Provide the (X, Y) coordinate of the cell's center where the given text is located.  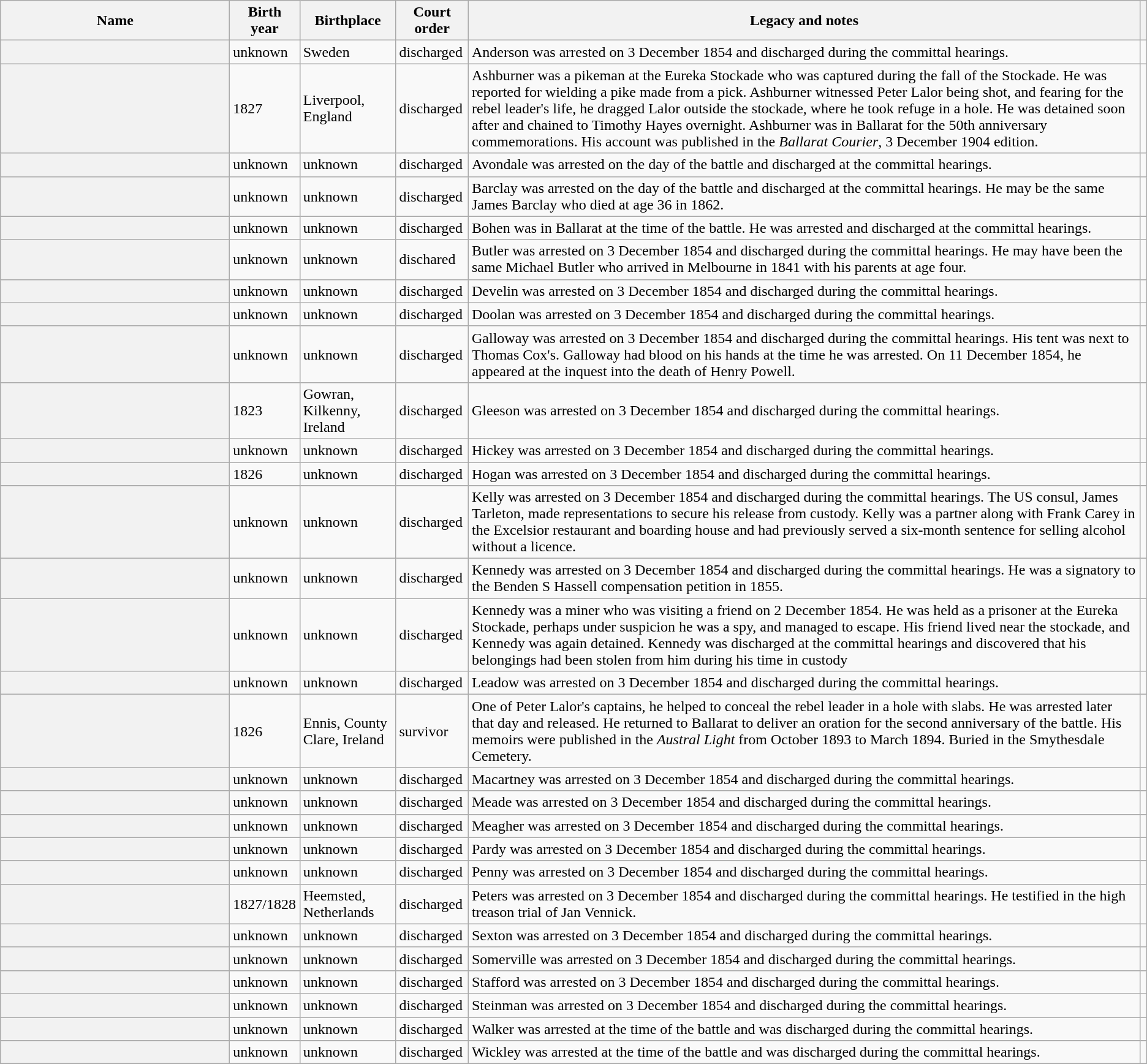
Barclay was arrested on the day of the battle and discharged at the committal hearings. He may be the same James Barclay who died at age 36 in 1862. (804, 196)
Bohen was in Ballarat at the time of the battle. He was arrested and discharged at the committal hearings. (804, 228)
Penny was arrested on 3 December 1854 and discharged during the committal hearings. (804, 872)
Steinman was arrested on 3 December 1854 and discharged during the committal hearings. (804, 1005)
Sweden (348, 52)
Stafford was arrested on 3 December 1854 and discharged during the committal hearings. (804, 982)
Birthplace (348, 21)
Walker was arrested at the time of the battle and was discharged during the committal hearings. (804, 1028)
Anderson was arrested on 3 December 1854 and discharged during the committal hearings. (804, 52)
1827 (265, 108)
Hogan was arrested on 3 December 1854 and discharged during the committal hearings. (804, 474)
Heemsted, Netherlands (348, 904)
Pardy was arrested on 3 December 1854 and discharged during the committal hearings. (804, 849)
Somerville was arrested on 3 December 1854 and discharged during the committal hearings. (804, 959)
Peters was arrested on 3 December 1854 and discharged during the committal hearings. He testified in the high treason trial of Jan Vennick. (804, 904)
Legacy and notes (804, 21)
Name (115, 21)
survivor (433, 731)
Avondale was arrested on the day of the battle and discharged at the committal hearings. (804, 165)
dischared (433, 260)
Leadow was arrested on 3 December 1854 and discharged during the committal hearings. (804, 683)
Develin was arrested on 3 December 1854 and discharged during the committal hearings. (804, 291)
1827/1828 (265, 904)
Sexton was arrested on 3 December 1854 and discharged during the committal hearings. (804, 935)
Doolan was arrested on 3 December 1854 and discharged during the committal hearings. (804, 314)
Ennis, County Clare, Ireland (348, 731)
Gowran, Kilkenny, Ireland (348, 410)
Macartney was arrested on 3 December 1854 and discharged during the committal hearings. (804, 779)
Birth year (265, 21)
Meagher was arrested on 3 December 1854 and discharged during the committal hearings. (804, 826)
Gleeson was arrested on 3 December 1854 and discharged during the committal hearings. (804, 410)
Meade was arrested on 3 December 1854 and discharged during the committal hearings. (804, 802)
Liverpool, England (348, 108)
Court order (433, 21)
1823 (265, 410)
Hickey was arrested on 3 December 1854 and discharged during the committal hearings. (804, 450)
Wickley was arrested at the time of the battle and was discharged during the committal hearings. (804, 1052)
